From the cell containing the given text, extract its center point as (x, y) coordinate. 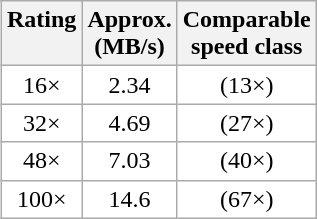
(27×) (246, 123)
Approx.(MB/s) (130, 34)
32× (41, 123)
(40×) (246, 161)
Comparablespeed class (246, 34)
16× (41, 85)
100× (41, 199)
4.69 (130, 123)
2.34 (130, 85)
(13×) (246, 85)
14.6 (130, 199)
48× (41, 161)
7.03 (130, 161)
Rating (41, 34)
(67×) (246, 199)
